From the cell containing the given text, extract its center point as [x, y] coordinate. 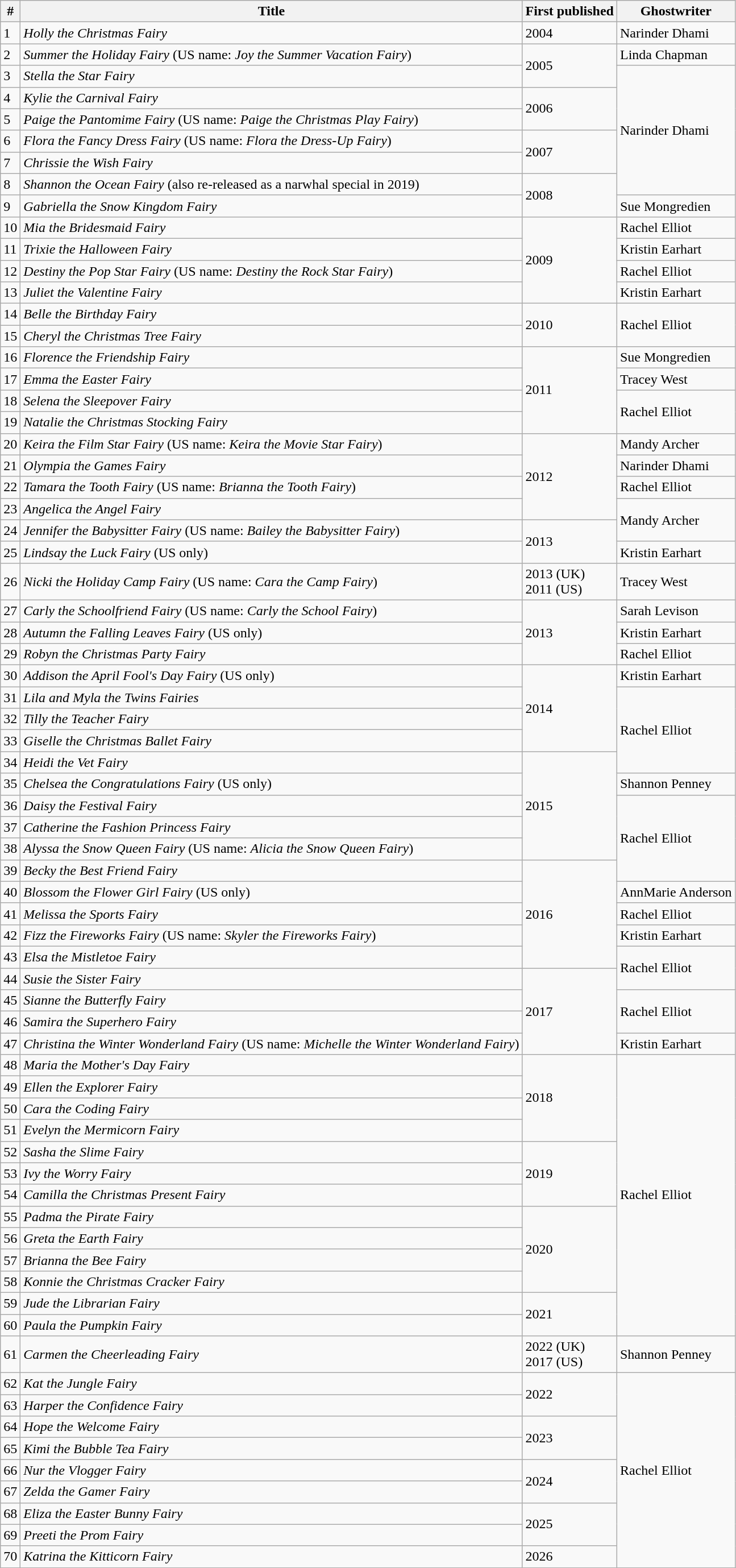
Giselle the Christmas Ballet Fairy [272, 741]
Juliet the Valentine Fairy [272, 293]
41 [10, 914]
Trixie the Halloween Fairy [272, 249]
Olympia the Games Fairy [272, 466]
2011 [569, 390]
Ellen the Explorer Fairy [272, 1087]
8 [10, 184]
Konnie the Christmas Cracker Fairy [272, 1281]
37 [10, 827]
Maria the Mother's Day Fairy [272, 1065]
2010 [569, 325]
Eliza the Easter Bunny Fairy [272, 1513]
2024 [569, 1481]
2026 [569, 1557]
2019 [569, 1173]
26 [10, 581]
2015 [569, 806]
Paige the Pantomime Fairy (US name: Paige the Christmas Play Fairy) [272, 119]
28 [10, 633]
Camilla the Christmas Present Fairy [272, 1195]
Paula the Pumpkin Fairy [272, 1325]
Padma the Pirate Fairy [272, 1217]
Katrina the Kitticorn Fairy [272, 1557]
60 [10, 1325]
Autumn the Falling Leaves Fairy (US only) [272, 633]
Fizz the Fireworks Fairy (US name: Skyler the Fireworks Fairy) [272, 935]
4 [10, 98]
Gabriella the Snow Kingdom Fairy [272, 206]
Florence the Friendship Fairy [272, 358]
Melissa the Sports Fairy [272, 914]
Stella the Star Fairy [272, 76]
2004 [569, 33]
22 [10, 487]
15 [10, 336]
Cheryl the Christmas Tree Fairy [272, 336]
First published [569, 11]
Destiny the Pop Star Fairy (US name: Destiny the Rock Star Fairy) [272, 271]
Daisy the Festival Fairy [272, 806]
27 [10, 611]
23 [10, 509]
40 [10, 892]
Jennifer the Babysitter Fairy (US name: Bailey the Babysitter Fairy) [272, 530]
Carmen the Cheerleading Fairy [272, 1354]
11 [10, 249]
Ghostwriter [676, 11]
42 [10, 935]
Selena the Sleepover Fairy [272, 401]
7 [10, 163]
Mia the Bridesmaid Fairy [272, 227]
Robyn the Christmas Party Fairy [272, 654]
21 [10, 466]
49 [10, 1087]
2022 [569, 1395]
16 [10, 358]
63 [10, 1405]
Carly the Schoolfriend Fairy (US name: Carly the School Fairy) [272, 611]
Chelsea the Congratulations Fairy (US only) [272, 784]
2007 [569, 152]
5 [10, 119]
Samira the Superhero Fairy [272, 1022]
Sarah Levison [676, 611]
39 [10, 870]
Evelyn the Mermicorn Fairy [272, 1130]
56 [10, 1238]
33 [10, 741]
2013 (UK)2011 (US) [569, 581]
2012 [569, 476]
Kylie the Carnival Fairy [272, 98]
Addison the April Fool's Day Fairy (US only) [272, 676]
2 [10, 55]
34 [10, 762]
35 [10, 784]
Preeti the Prom Fairy [272, 1535]
Lila and Myla the Twins Fairies [272, 698]
10 [10, 227]
Keira the Film Star Fairy (US name: Keira the Movie Star Fairy) [272, 444]
61 [10, 1354]
2016 [569, 914]
Nicki the Holiday Camp Fairy (US name: Cara the Camp Fairy) [272, 581]
48 [10, 1065]
12 [10, 271]
Sianne the Butterfly Fairy [272, 1001]
Becky the Best Friend Fairy [272, 870]
Hope the Welcome Fairy [272, 1427]
50 [10, 1109]
9 [10, 206]
45 [10, 1001]
18 [10, 401]
Catherine the Fashion Princess Fairy [272, 827]
Cara the Coding Fairy [272, 1109]
2021 [569, 1314]
57 [10, 1260]
31 [10, 698]
20 [10, 444]
Emma the Easter Fairy [272, 379]
Lindsay the Luck Fairy (US only) [272, 552]
Christina the Winter Wonderland Fairy (US name: Michelle the Winter Wonderland Fairy) [272, 1044]
2008 [569, 195]
Tamara the Tooth Fairy (US name: Brianna the Tooth Fairy) [272, 487]
2018 [569, 1098]
67 [10, 1492]
Greta the Earth Fairy [272, 1238]
Sasha the Slime Fairy [272, 1152]
Nur the Vlogger Fairy [272, 1470]
2020 [569, 1249]
Belle the Birthday Fairy [272, 314]
Susie the Sister Fairy [272, 978]
17 [10, 379]
2025 [569, 1524]
24 [10, 530]
AnnMarie Anderson [676, 892]
36 [10, 806]
Ivy the Worry Fairy [272, 1173]
25 [10, 552]
Kimi the Bubble Tea Fairy [272, 1449]
68 [10, 1513]
Tilly the Teacher Fairy [272, 719]
53 [10, 1173]
3 [10, 76]
Jude the Librarian Fairy [272, 1303]
19 [10, 422]
52 [10, 1152]
# [10, 11]
62 [10, 1384]
32 [10, 719]
44 [10, 978]
Kat the Jungle Fairy [272, 1384]
Holly the Christmas Fairy [272, 33]
Blossom the Flower Girl Fairy (US only) [272, 892]
30 [10, 676]
Flora the Fancy Dress Fairy (US name: Flora the Dress-Up Fairy) [272, 141]
58 [10, 1281]
2014 [569, 708]
Shannon the Ocean Fairy (also re-released as a narwhal special in 2019) [272, 184]
6 [10, 141]
Brianna the Bee Fairy [272, 1260]
51 [10, 1130]
1 [10, 33]
47 [10, 1044]
Alyssa the Snow Queen Fairy (US name: Alicia the Snow Queen Fairy) [272, 849]
13 [10, 293]
2022 (UK)2017 (US) [569, 1354]
14 [10, 314]
Elsa the Mistletoe Fairy [272, 957]
54 [10, 1195]
43 [10, 957]
64 [10, 1427]
66 [10, 1470]
Natalie the Christmas Stocking Fairy [272, 422]
69 [10, 1535]
46 [10, 1022]
2023 [569, 1438]
2017 [569, 1011]
59 [10, 1303]
65 [10, 1449]
2009 [569, 260]
Angelica the Angel Fairy [272, 509]
Chrissie the Wish Fairy [272, 163]
55 [10, 1217]
Summer the Holiday Fairy (US name: Joy the Summer Vacation Fairy) [272, 55]
Heidi the Vet Fairy [272, 762]
Zelda the Gamer Fairy [272, 1492]
29 [10, 654]
Linda Chapman [676, 55]
2006 [569, 109]
2005 [569, 65]
38 [10, 849]
Harper the Confidence Fairy [272, 1405]
Title [272, 11]
70 [10, 1557]
